Detect which cell encompasses the target text, then output its (x, y) center coordinate. 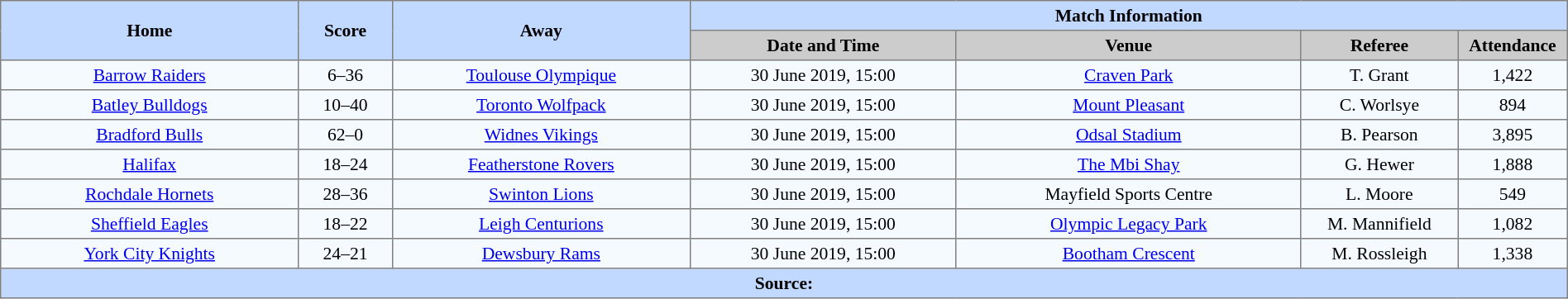
Score (346, 31)
Referee (1379, 45)
549 (1513, 194)
T. Grant (1379, 75)
894 (1513, 105)
Home (150, 31)
M. Rossleigh (1379, 254)
Leigh Centurions (541, 224)
Toronto Wolfpack (541, 105)
24–21 (346, 254)
1,888 (1513, 164)
Mount Pleasant (1128, 105)
Sheffield Eagles (150, 224)
Dewsbury Rams (541, 254)
York City Knights (150, 254)
Barrow Raiders (150, 75)
3,895 (1513, 135)
18–24 (346, 164)
Swinton Lions (541, 194)
Away (541, 31)
The Mbi Shay (1128, 164)
62–0 (346, 135)
Halifax (150, 164)
Mayfield Sports Centre (1128, 194)
Batley Bulldogs (150, 105)
Date and Time (823, 45)
Olympic Legacy Park (1128, 224)
Attendance (1513, 45)
Venue (1128, 45)
M. Mannifield (1379, 224)
Bradford Bulls (150, 135)
Featherstone Rovers (541, 164)
Craven Park (1128, 75)
10–40 (346, 105)
Toulouse Olympique (541, 75)
Bootham Crescent (1128, 254)
1,422 (1513, 75)
1,338 (1513, 254)
B. Pearson (1379, 135)
18–22 (346, 224)
Rochdale Hornets (150, 194)
6–36 (346, 75)
Source: (784, 283)
Match Information (1128, 16)
28–36 (346, 194)
L. Moore (1379, 194)
Odsal Stadium (1128, 135)
Widnes Vikings (541, 135)
C. Worlsye (1379, 105)
1,082 (1513, 224)
G. Hewer (1379, 164)
